Pinpoint the cell where the given text exists, returning its [X, Y] midpoint coordinate. 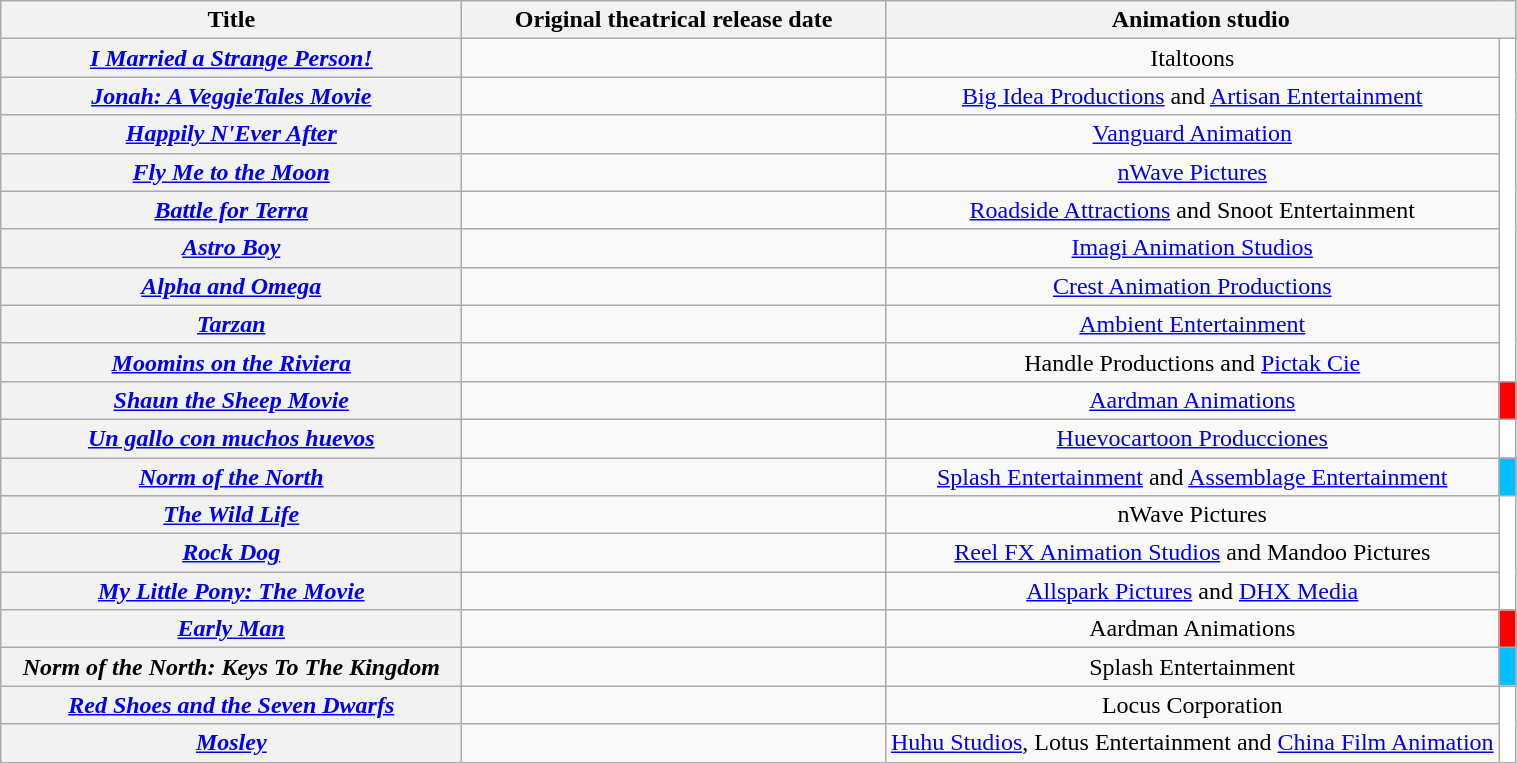
Huhu Studios, Lotus Entertainment and China Film Animation [1192, 743]
Splash Entertainment and Assemblage Entertainment [1192, 477]
Locus Corporation [1192, 705]
Mosley [232, 743]
Fly Me to the Moon [232, 172]
Title [232, 20]
Un gallo con muchos huevos [232, 438]
Rock Dog [232, 553]
Huevocartoon Producciones [1192, 438]
My Little Pony: The Movie [232, 591]
Vanguard Animation [1192, 134]
Norm of the North [232, 477]
Ambient Entertainment [1192, 324]
Roadside Attractions and Snoot Entertainment [1192, 210]
Happily N'Ever After [232, 134]
Allspark Pictures and DHX Media [1192, 591]
Shaun the Sheep Movie [232, 400]
Animation studio [1200, 20]
Early Man [232, 629]
Norm of the North: Keys To The Kingdom [232, 667]
Alpha and Omega [232, 286]
Moomins on the Riviera [232, 362]
Big Idea Productions and Artisan Entertainment [1192, 96]
Italtoons [1192, 58]
Splash Entertainment [1192, 667]
Jonah: A VeggieTales Movie [232, 96]
Handle Productions and Pictak Cie [1192, 362]
I Married a Strange Person! [232, 58]
Original theatrical release date [674, 20]
Imagi Animation Studios [1192, 248]
Reel FX Animation Studios and Mandoo Pictures [1192, 553]
Astro Boy [232, 248]
Crest Animation Productions [1192, 286]
Battle for Terra [232, 210]
Tarzan [232, 324]
Red Shoes and the Seven Dwarfs [232, 705]
The Wild Life [232, 515]
